Return the (x, y) coordinate for the center point of the cell that contains the specified text.  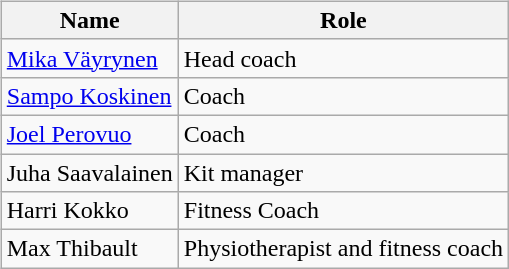
Head coach (343, 58)
Physiotherapist and fitness coach (343, 249)
Mika Väyrynen (90, 58)
Max Thibault (90, 249)
Harri Kokko (90, 211)
Name (90, 20)
Role (343, 20)
Fitness Coach (343, 211)
Sampo Koskinen (90, 96)
Joel Perovuo (90, 134)
Kit manager (343, 173)
Juha Saavalainen (90, 173)
